Provide the [x, y] coordinate of the cell's center where the given text is located.  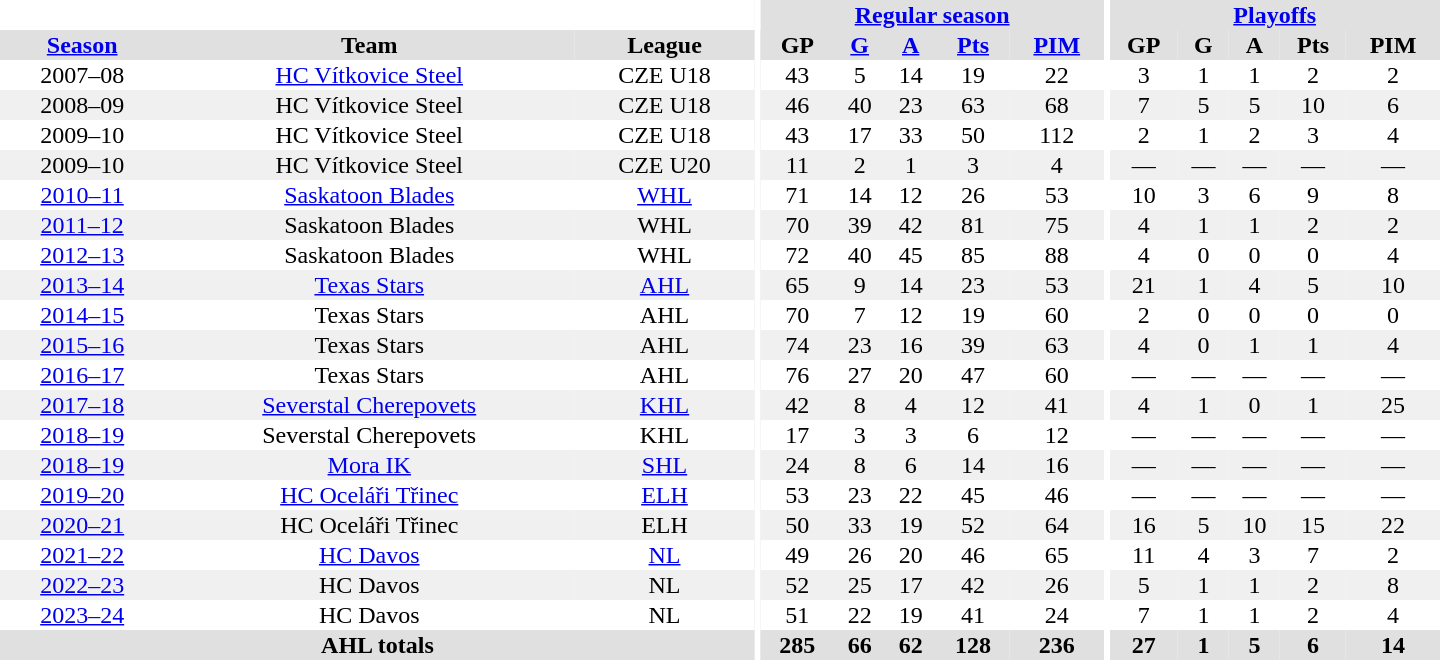
2016–17 [82, 375]
21 [1144, 285]
2015–16 [82, 345]
Regular season [932, 15]
112 [1057, 135]
75 [1057, 225]
285 [798, 645]
2011–12 [82, 225]
League [664, 45]
236 [1057, 645]
128 [973, 645]
15 [1313, 525]
2013–14 [82, 285]
68 [1057, 105]
64 [1057, 525]
72 [798, 255]
Playoffs [1274, 15]
AHL totals [378, 645]
CZE U20 [664, 165]
SHL [664, 465]
2023–24 [82, 615]
81 [973, 225]
2017–18 [82, 405]
2021–22 [82, 555]
62 [910, 645]
74 [798, 345]
2007–08 [82, 75]
2010–11 [82, 195]
2008–09 [82, 105]
51 [798, 615]
76 [798, 375]
Team [369, 45]
Season [82, 45]
2019–20 [82, 495]
49 [798, 555]
2012–13 [82, 255]
71 [798, 195]
47 [973, 375]
2020–21 [82, 525]
66 [860, 645]
2022–23 [82, 585]
88 [1057, 255]
85 [973, 255]
Mora IK [369, 465]
2014–15 [82, 315]
